Search for the cell housing the specified text and yield its (X, Y) center coordinate. 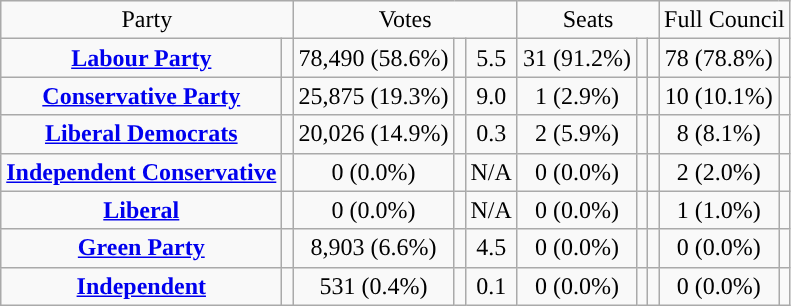
Liberal Democrats (142, 134)
531 (0.4%) (374, 286)
8,903 (6.6%) (374, 248)
1 (1.0%) (720, 210)
2 (5.9%) (576, 134)
9.0 (491, 96)
1 (2.9%) (576, 96)
Conservative Party (142, 96)
Independent (142, 286)
78 (78.8%) (720, 58)
0.3 (491, 134)
Green Party (142, 248)
10 (10.1%) (720, 96)
8 (8.1%) (720, 134)
Party (147, 20)
25,875 (19.3%) (374, 96)
Independent Conservative (142, 172)
Votes (406, 20)
78,490 (58.6%) (374, 58)
Labour Party (142, 58)
20,026 (14.9%) (374, 134)
31 (91.2%) (576, 58)
Full Council (725, 20)
5.5 (491, 58)
Liberal (142, 210)
Seats (588, 20)
2 (2.0%) (720, 172)
4.5 (491, 248)
0.1 (491, 286)
